Find where the given text appears and provide that cell's center as (x, y) coordinate. 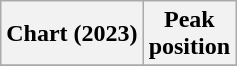
Chart (2023) (72, 34)
Peak position (189, 34)
